Search for the cell housing the specified text and yield its [X, Y] center coordinate. 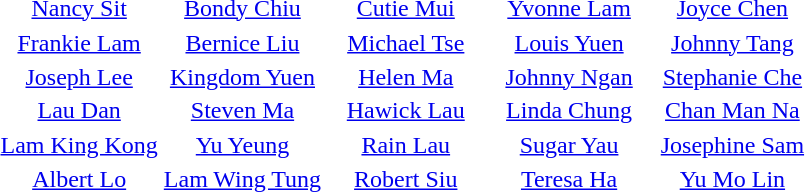
Louis Yuen [569, 42]
Helen Ma [406, 77]
Kingdom Yuen [242, 77]
Steven Ma [242, 111]
Johnny Ngan [569, 77]
Hawick Lau [406, 111]
Yu Yeung [242, 144]
Michael Tse [406, 42]
Sugar Yau [569, 144]
Linda Chung [569, 111]
Bernice Liu [242, 42]
Rain Lau [406, 144]
